Scan for the cell matching the given text and deliver its [X, Y] coordinate at center. 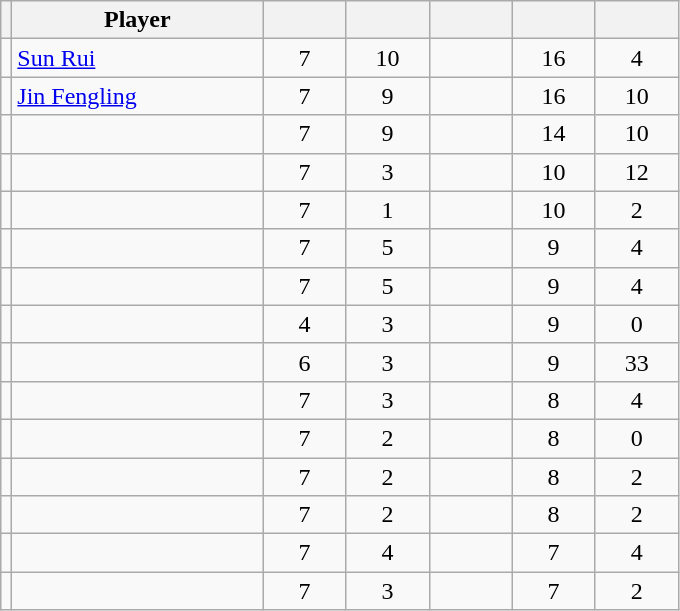
Jin Fengling [138, 96]
33 [636, 362]
12 [636, 172]
Player [138, 20]
14 [554, 134]
Sun Rui [138, 58]
1 [388, 210]
6 [304, 362]
